Determine the [X, Y] coordinate at the center of the cell enclosing the given text.  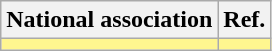
Ref. [244, 20]
National association [110, 20]
